Output the [x, y] coordinate of the center of the cell containing the given text.  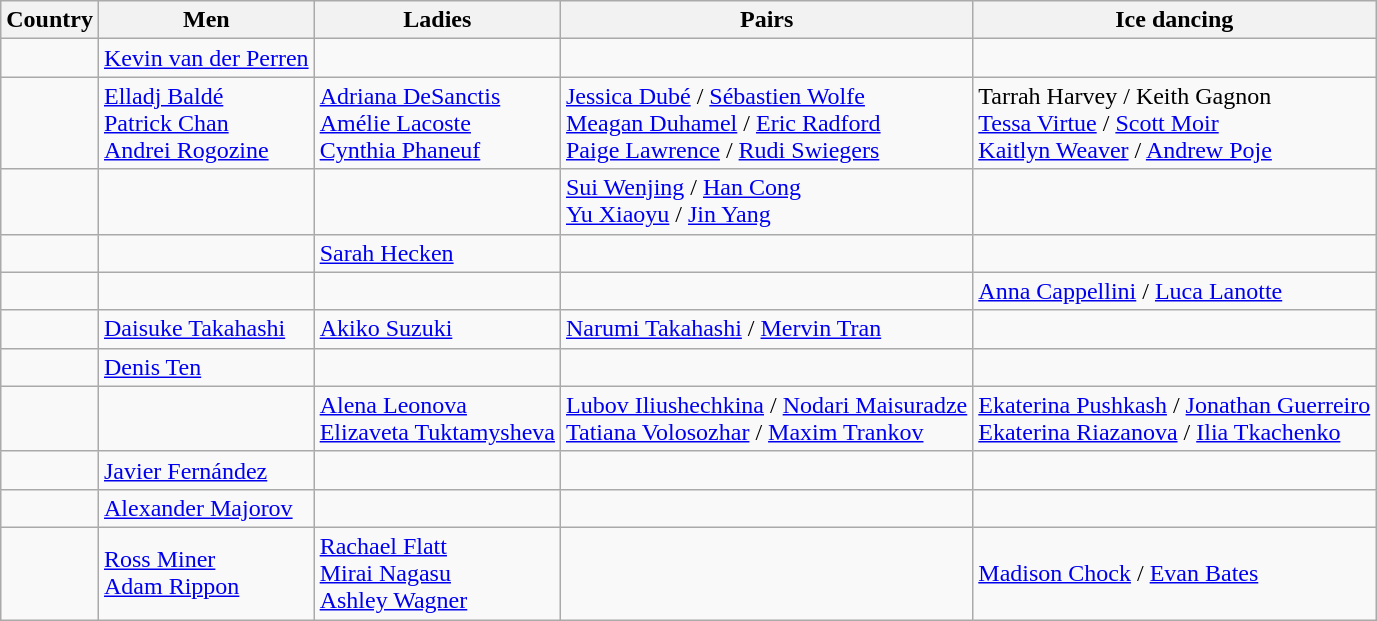
Elladj Baldé Patrick Chan Andrei Rogozine [206, 123]
Pairs [766, 20]
Kevin van der Perren [206, 58]
Javier Fernández [206, 470]
Sarah Hecken [437, 253]
Ladies [437, 20]
Sui Wenjing / Han Cong Yu Xiaoyu / Jin Yang [766, 202]
Tarrah Harvey / Keith Gagnon Tessa Virtue / Scott Moir Kaitlyn Weaver / Andrew Poje [1174, 123]
Alexander Majorov [206, 508]
Daisuke Takahashi [206, 329]
Denis Ten [206, 367]
Rachael Flatt Mirai Nagasu Ashley Wagner [437, 573]
Ekaterina Pushkash / Jonathan Guerreiro Ekaterina Riazanova / Ilia Tkachenko [1174, 418]
Adriana DeSanctis Amélie Lacoste Cynthia Phaneuf [437, 123]
Ross Miner Adam Rippon [206, 573]
Men [206, 20]
Ice dancing [1174, 20]
Alena Leonova Elizaveta Tuktamysheva [437, 418]
Anna Cappellini / Luca Lanotte [1174, 291]
Madison Chock / Evan Bates [1174, 573]
Country [50, 20]
Narumi Takahashi / Mervin Tran [766, 329]
Akiko Suzuki [437, 329]
Lubov Iliushechkina / Nodari Maisuradze Tatiana Volosozhar / Maxim Trankov [766, 418]
Jessica Dubé / Sébastien Wolfe Meagan Duhamel / Eric Radford Paige Lawrence / Rudi Swiegers [766, 123]
